Provide the (X, Y) coordinate of the cell's center where the given text is located.  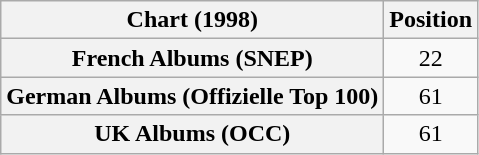
German Albums (Offizielle Top 100) (192, 96)
Position (431, 20)
22 (431, 58)
Chart (1998) (192, 20)
French Albums (SNEP) (192, 58)
UK Albums (OCC) (192, 134)
